Pinpoint the cell where the given text exists, returning its [X, Y] midpoint coordinate. 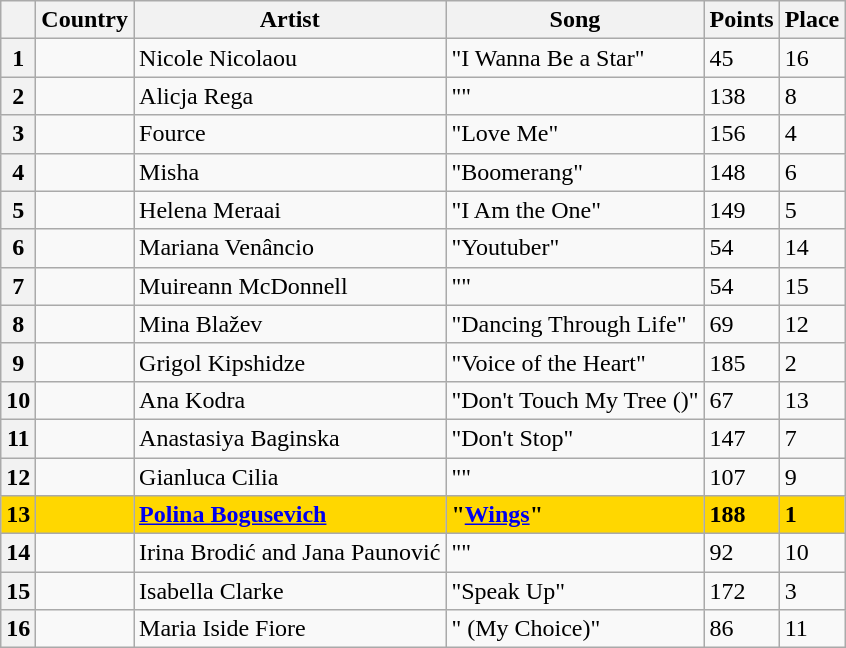
Anastasiya Baginska [290, 438]
" (My Choice)" [575, 629]
149 [742, 210]
86 [742, 629]
185 [742, 362]
Alicja Rega [290, 96]
45 [742, 58]
"I Am the One" [575, 210]
Artist [290, 20]
"Dancing Through Life" [575, 324]
147 [742, 438]
Polina Bogusevich [290, 515]
Song [575, 20]
"Don't Stop" [575, 438]
Helena Meraai [290, 210]
156 [742, 134]
69 [742, 324]
Points [742, 20]
Country [85, 20]
Misha [290, 172]
Mariana Venâncio [290, 248]
172 [742, 591]
Nicole Nicolaou [290, 58]
92 [742, 553]
"Voice of the Heart" [575, 362]
"Love Me" [575, 134]
Fource [290, 134]
"Boomerang" [575, 172]
Mina Blažev [290, 324]
Isabella Clarke [290, 591]
"Youtuber" [575, 248]
Grigol Kipshidze [290, 362]
Place [812, 20]
"Don't Touch My Tree ()" [575, 400]
Maria Iside Fiore [290, 629]
"Wings" [575, 515]
148 [742, 172]
Gianluca Cilia [290, 477]
138 [742, 96]
67 [742, 400]
Ana Kodra [290, 400]
"Speak Up" [575, 591]
188 [742, 515]
"I Wanna Be a Star" [575, 58]
107 [742, 477]
Muireann McDonnell [290, 286]
Irina Brodić and Jana Paunović [290, 553]
